Provide the [x, y] coordinate of the cell's center where the given text is located.  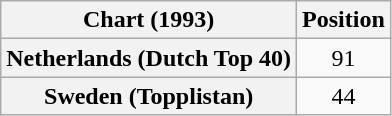
Position [344, 20]
Chart (1993) [149, 20]
Sweden (Topplistan) [149, 96]
91 [344, 58]
Netherlands (Dutch Top 40) [149, 58]
44 [344, 96]
